From the cell containing the given text, extract its center point as (x, y) coordinate. 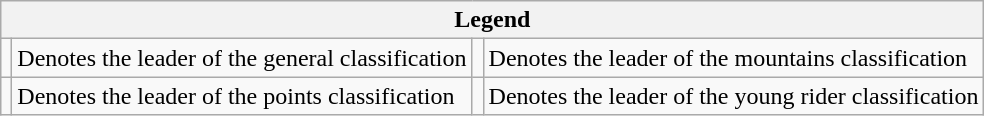
Denotes the leader of the young rider classification (734, 96)
Denotes the leader of the general classification (242, 58)
Denotes the leader of the points classification (242, 96)
Denotes the leader of the mountains classification (734, 58)
Legend (492, 20)
